Provide the [X, Y] coordinate of the cell's center where the given text is located.  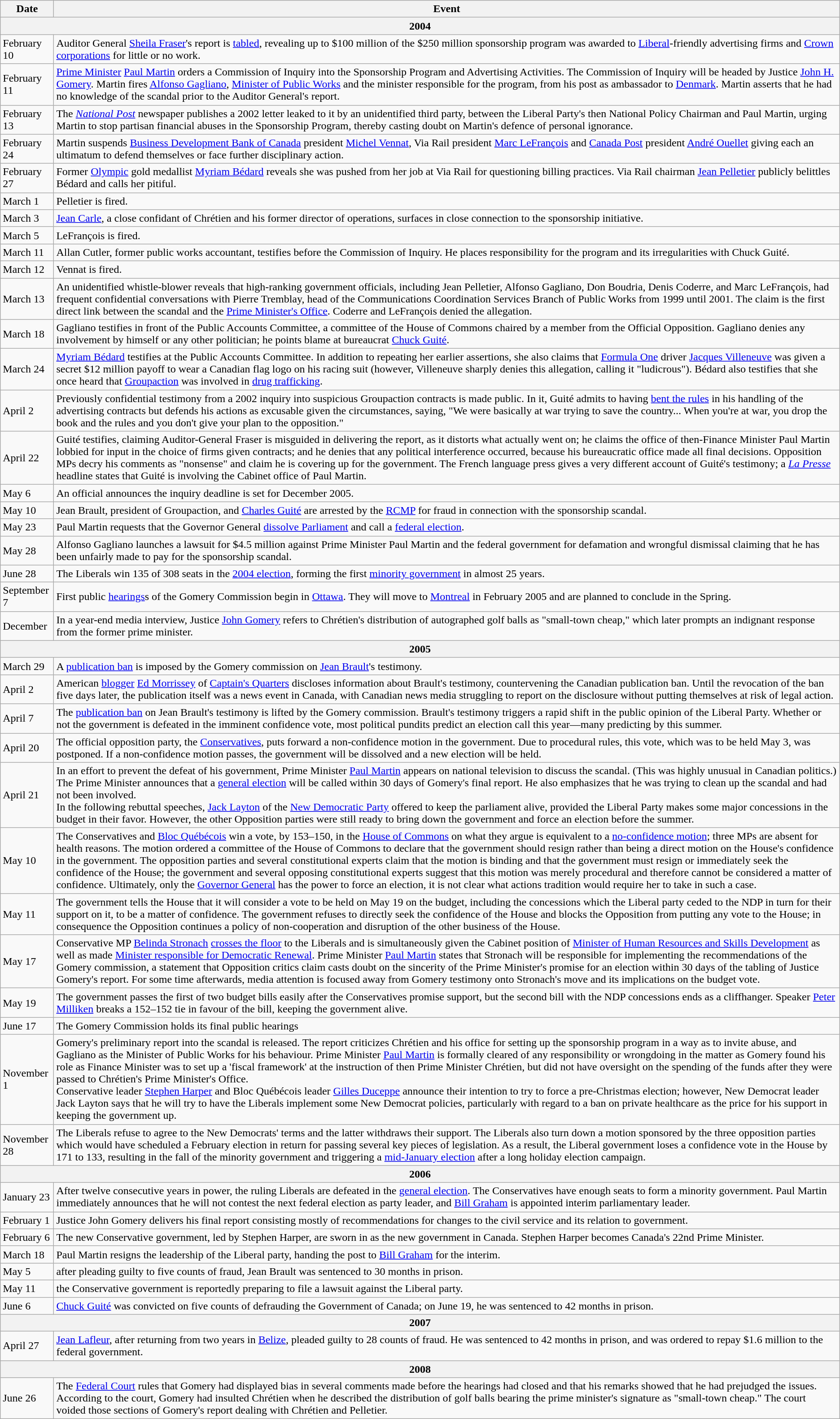
April 22 [27, 458]
May 19 [27, 1003]
June 26 [27, 1398]
April 27 [27, 1346]
June 6 [27, 1305]
after pleading guilty to five counts of fraud, Jean Brault was sentenced to 30 months in prison. [447, 1271]
Date [27, 9]
February 1 [27, 1220]
May 17 [27, 961]
February 11 [27, 84]
Jean Carle, a close confidant of Chrétien and his former director of operations, surfaces in close connection to the sponsorship initiative. [447, 218]
March 24 [27, 369]
June 17 [27, 1026]
LeFrançois is fired. [447, 235]
June 28 [27, 574]
April 21 [27, 795]
December [27, 626]
February 24 [27, 149]
Event [447, 9]
An official announces the inquiry deadline is set for December 2005. [447, 493]
Vennat is fired. [447, 269]
Jean Brault, president of Groupaction, and Charles Guité are arrested by the RCMP for fraud in connection with the sponsorship scandal. [447, 510]
April 7 [27, 718]
February 13 [27, 119]
January 23 [27, 1197]
February 10 [27, 49]
November 28 [27, 1145]
February 6 [27, 1237]
March 3 [27, 218]
The Gomery Commission holds its final public hearings [447, 1026]
May 23 [27, 527]
Justice John Gomery delivers his final report consisting mostly of recommendations for changes to the civil service and its relation to government. [447, 1220]
May 28 [27, 550]
March 13 [27, 299]
2007 [420, 1323]
April 20 [27, 748]
May 5 [27, 1271]
September 7 [27, 597]
Chuck Guité was convicted on five counts of defrauding the Government of Canada; on June 19, he was sentenced to 42 months in prison. [447, 1305]
2006 [420, 1174]
The Liberals win 135 of 308 seats in the 2004 election, forming the first minority government in almost 25 years. [447, 574]
A publication ban is imposed by the Gomery commission on Jean Brault's testimony. [447, 666]
May 6 [27, 493]
Paul Martin requests that the Governor General dissolve Parliament and call a federal election. [447, 527]
2004 [420, 26]
February 27 [27, 178]
the Conservative government is reportedly preparing to file a lawsuit against the Liberal party. [447, 1288]
2008 [420, 1369]
March 29 [27, 666]
March 1 [27, 201]
Pelletier is fired. [447, 201]
2005 [420, 649]
March 5 [27, 235]
March 12 [27, 269]
March 11 [27, 252]
November 1 [27, 1079]
Paul Martin resigns the leadership of the Liberal party, handing the post to Bill Graham for the interim. [447, 1254]
